Detect which cell encompasses the target text, then output its (X, Y) center coordinate. 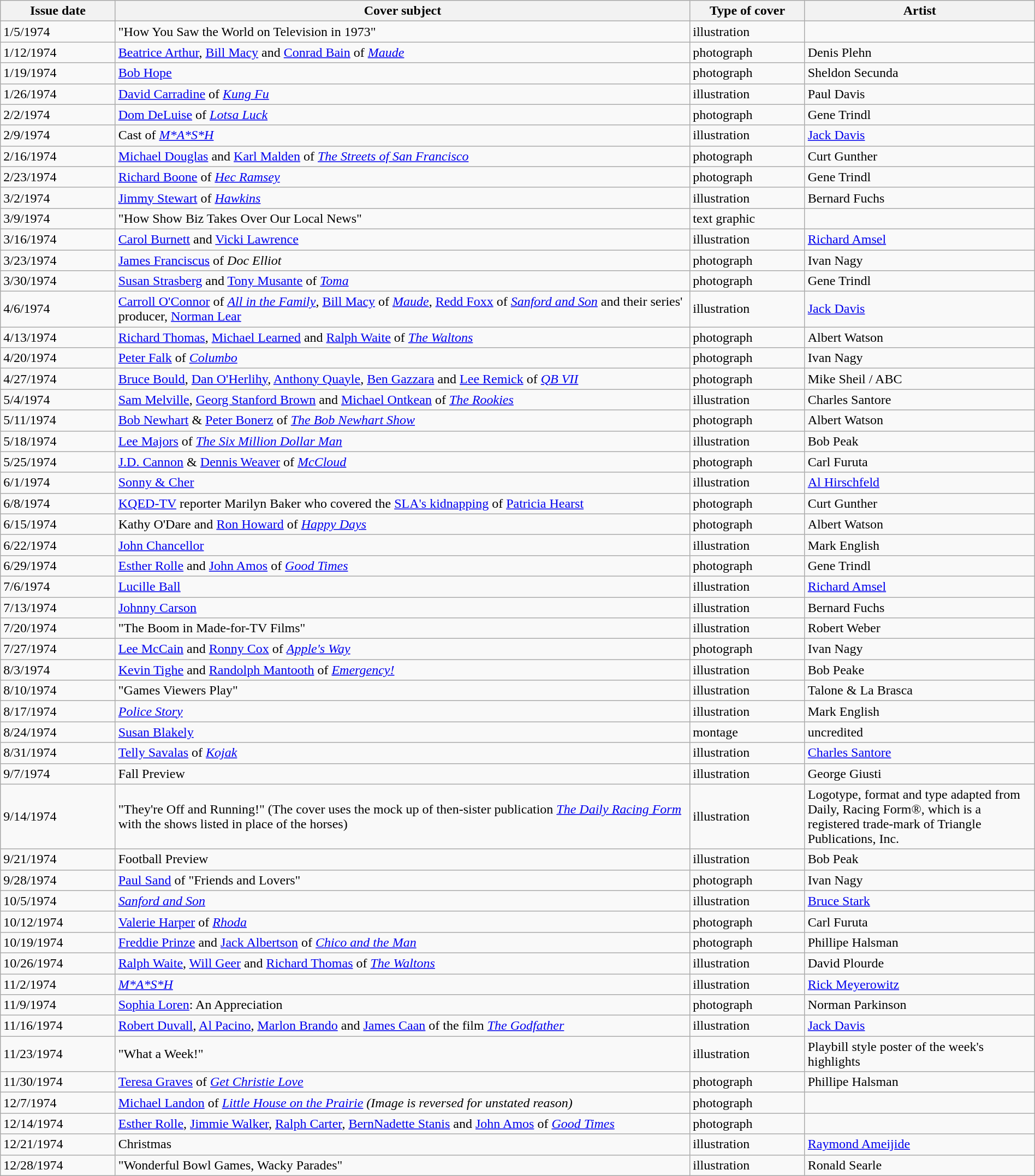
Michael Landon of Little House on the Prairie (Image is reversed for unstated reason) (403, 1103)
M*A*S*H (403, 984)
11/9/1974 (58, 1005)
11/16/1974 (58, 1026)
7/6/1974 (58, 586)
8/24/1974 (58, 732)
Bob Peake (919, 670)
7/20/1974 (58, 628)
5/11/1974 (58, 420)
12/28/1974 (58, 1165)
"Wonderful Bowl Games, Wacky Parades" (403, 1165)
Type of cover (747, 11)
Robert Weber (919, 628)
Beatrice Arthur, Bill Macy and Conrad Bain of Maude (403, 52)
8/17/1974 (58, 711)
Lee McCain and Ronny Cox of Apple's Way (403, 649)
Fall Preview (403, 774)
Lucille Ball (403, 586)
Carol Burnett and Vicki Lawrence (403, 239)
9/14/1974 (58, 817)
Teresa Graves of Get Christie Love (403, 1082)
3/2/1974 (58, 198)
6/15/1974 (58, 524)
9/28/1974 (58, 880)
John Chancellor (403, 545)
2/2/1974 (58, 115)
Bob Newhart & Peter Bonerz of The Bob Newhart Show (403, 420)
"Games Viewers Play" (403, 691)
Bruce Stark (919, 901)
1/5/1974 (58, 32)
Cast of M*A*S*H (403, 135)
Esther Rolle, Jimmie Walker, Ralph Carter, BernNadette Stanis and John Amos of Good Times (403, 1124)
6/8/1974 (58, 503)
George Giusti (919, 774)
1/12/1974 (58, 52)
David Carradine of Kung Fu (403, 94)
12/7/1974 (58, 1103)
Telly Savalas of Kojak (403, 753)
Paul Davis (919, 94)
Esther Rolle and John Amos of Good Times (403, 566)
Police Story (403, 711)
Raymond Ameijide (919, 1144)
Christmas (403, 1144)
2/23/1974 (58, 177)
5/25/1974 (58, 462)
4/6/1974 (58, 309)
3/23/1974 (58, 260)
8/31/1974 (58, 753)
8/3/1974 (58, 670)
Norman Parkinson (919, 1005)
9/7/1974 (58, 774)
Artist (919, 11)
Bruce Bould, Dan O'Herlihy, Anthony Quayle, Ben Gazzara and Lee Remick of QB VII (403, 379)
1/26/1974 (58, 94)
11/30/1974 (58, 1082)
KQED-TV reporter Marilyn Baker who covered the SLA's kidnapping of Patricia Hearst (403, 503)
Talone & La Brasca (919, 691)
Dom DeLuise of Lotsa Luck (403, 115)
4/27/1974 (58, 379)
12/14/1974 (58, 1124)
Valerie Harper of Rhoda (403, 922)
Denis Plehn (919, 52)
Richard Thomas, Michael Learned and Ralph Waite of The Waltons (403, 337)
Issue date (58, 11)
3/9/1974 (58, 218)
1/19/1974 (58, 73)
text graphic (747, 218)
4/20/1974 (58, 358)
"How You Saw the World on Television in 1973" (403, 32)
6/22/1974 (58, 545)
Susan Strasberg and Tony Musante of Toma (403, 281)
Sam Melville, Georg Stanford Brown and Michael Ontkean of The Rookies (403, 400)
6/29/1974 (58, 566)
Sanford and Son (403, 901)
montage (747, 732)
10/12/1974 (58, 922)
3/30/1974 (58, 281)
Johnny Carson (403, 608)
James Franciscus of Doc Elliot (403, 260)
6/1/1974 (58, 483)
2/16/1974 (58, 156)
11/23/1974 (58, 1054)
Lee Majors of The Six Million Dollar Man (403, 441)
10/19/1974 (58, 942)
7/27/1974 (58, 649)
uncredited (919, 732)
5/18/1974 (58, 441)
7/13/1974 (58, 608)
Playbill style poster of the week's highlights (919, 1054)
Jimmy Stewart of Hawkins (403, 198)
Michael Douglas and Karl Malden of The Streets of San Francisco (403, 156)
Kathy O'Dare and Ron Howard of Happy Days (403, 524)
Richard Boone of Hec Ramsey (403, 177)
9/21/1974 (58, 859)
"They're Off and Running!" (The cover uses the mock up of then-sister publication The Daily Racing Form with the shows listed in place of the horses) (403, 817)
Sophia Loren: An Appreciation (403, 1005)
Sonny & Cher (403, 483)
J.D. Cannon & Dennis Weaver of McCloud (403, 462)
12/21/1974 (58, 1144)
5/4/1974 (58, 400)
Ralph Waite, Will Geer and Richard Thomas of The Waltons (403, 963)
"How Show Biz Takes Over Our Local News" (403, 218)
David Plourde (919, 963)
Bob Hope (403, 73)
Susan Blakely (403, 732)
Carroll O'Connor of All in the Family, Bill Macy of Maude, Redd Foxx of Sanford and Son and their series' producer, Norman Lear (403, 309)
Logotype, format and type adapted from Daily, Racing Form®, which is a registered trade-mark of Triangle Publications, Inc. (919, 817)
Rick Meyerowitz (919, 984)
"What a Week!" (403, 1054)
10/5/1974 (58, 901)
10/26/1974 (58, 963)
Mike Sheil / ABC (919, 379)
Robert Duvall, Al Pacino, Marlon Brando and James Caan of the film The Godfather (403, 1026)
"The Boom in Made-for-TV Films" (403, 628)
11/2/1974 (58, 984)
2/9/1974 (58, 135)
Peter Falk of Columbo (403, 358)
Freddie Prinze and Jack Albertson of Chico and the Man (403, 942)
4/13/1974 (58, 337)
Ronald Searle (919, 1165)
Al Hirschfeld (919, 483)
Football Preview (403, 859)
Paul Sand of "Friends and Lovers" (403, 880)
Kevin Tighe and Randolph Mantooth of Emergency! (403, 670)
Cover subject (403, 11)
3/16/1974 (58, 239)
Sheldon Secunda (919, 73)
8/10/1974 (58, 691)
